Search for the cell housing the specified text and yield its (x, y) center coordinate. 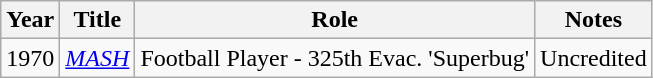
MASH (98, 58)
1970 (30, 58)
Notes (594, 20)
Year (30, 20)
Role (335, 20)
Uncredited (594, 58)
Football Player - 325th Evac. 'Superbug' (335, 58)
Title (98, 20)
